Return [x, y] of the center of cell containing provided text 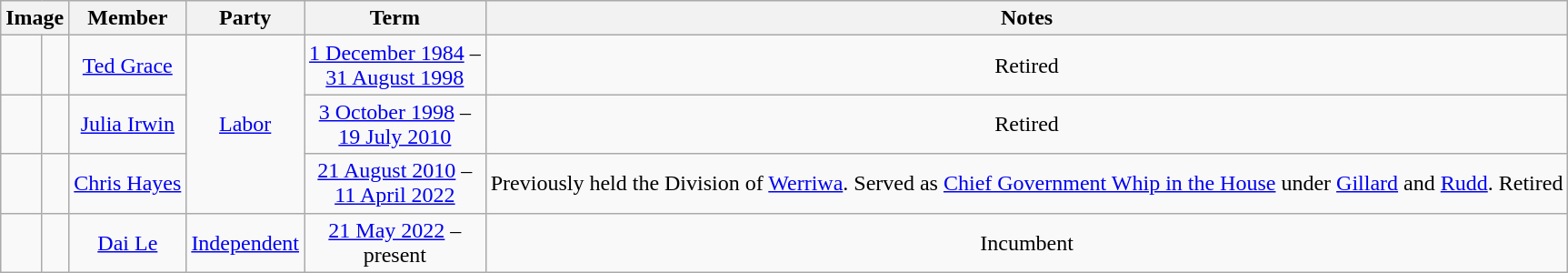
1 December 1984 –31 August 1998 [395, 66]
Notes [1027, 18]
Dai Le [127, 242]
Chris Hayes [127, 184]
Previously held the Division of Werriwa. Served as Chief Government Whip in the House under Gillard and Rudd. Retired [1027, 184]
21 May 2022 –present [395, 242]
Party [245, 18]
Ted Grace [127, 66]
Labor [245, 124]
Term [395, 18]
Julia Irwin [127, 124]
Image [35, 18]
3 October 1998 –19 July 2010 [395, 124]
Independent [245, 242]
Member [127, 18]
21 August 2010 –11 April 2022 [395, 184]
Incumbent [1027, 242]
